Return the [X, Y] coordinate for the center point of the cell that contains the specified text.  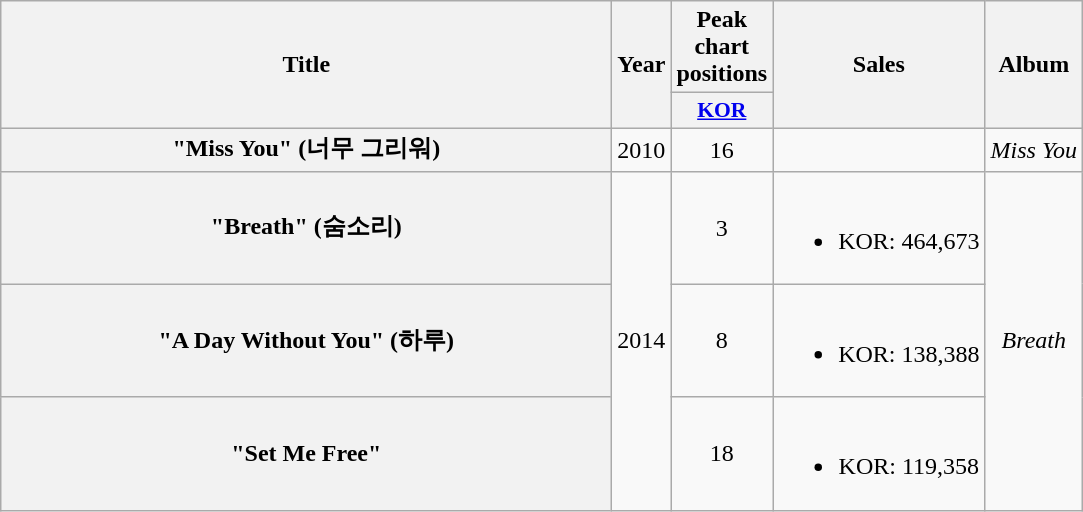
KOR: 119,358 [879, 454]
3 [722, 228]
"Breath" (숨소리) [306, 228]
KOR [722, 111]
Title [306, 65]
2010 [642, 150]
"A Day Without You" (하루) [306, 340]
Breath [1034, 340]
8 [722, 340]
2014 [642, 340]
"Miss You" (너무 그리워) [306, 150]
Year [642, 65]
Miss You [1034, 150]
16 [722, 150]
KOR: 138,388 [879, 340]
Sales [879, 65]
18 [722, 454]
Album [1034, 65]
KOR: 464,673 [879, 228]
Peak chart positions [722, 47]
"Set Me Free" [306, 454]
